Scan for the cell matching the given text and deliver its [X, Y] coordinate at center. 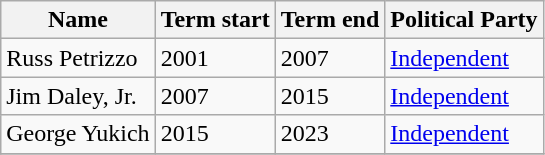
Term end [330, 20]
Jim Daley, Jr. [78, 96]
George Yukich [78, 134]
Name [78, 20]
2001 [215, 58]
2023 [330, 134]
Russ Petrizzo [78, 58]
Term start [215, 20]
Political Party [464, 20]
